Detect which cell encompasses the target text, then output its [x, y] center coordinate. 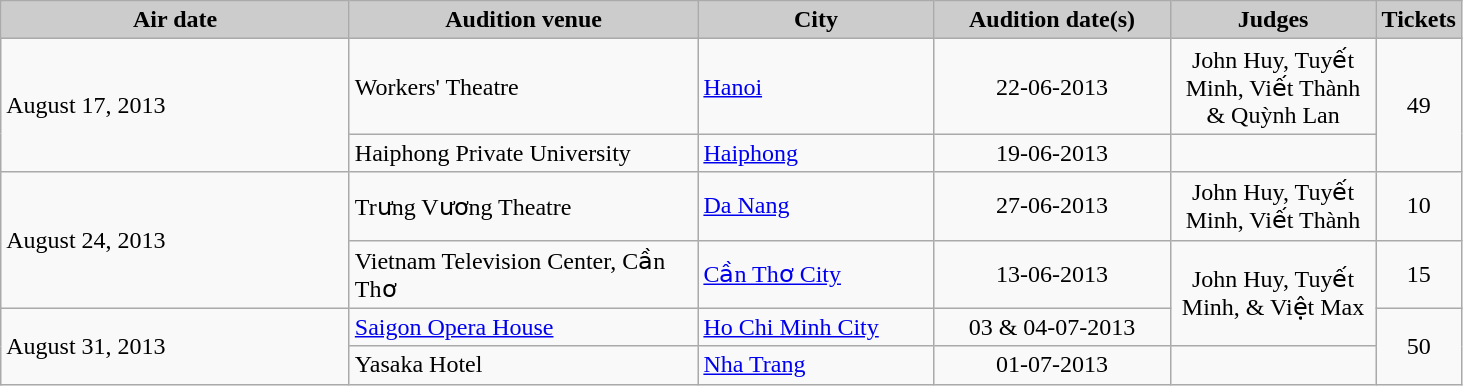
13-06-2013 [1052, 274]
19-06-2013 [1052, 153]
49 [1418, 106]
John Huy, Tuyết Minh, Viết Thành & Quỳnh Lan [1273, 86]
Trưng Vương Theatre [524, 206]
Air date [176, 20]
Haiphong Private University [524, 153]
Ho Chi Minh City [816, 327]
Audition venue [524, 20]
August 17, 2013 [176, 106]
August 31, 2013 [176, 346]
August 24, 2013 [176, 240]
Cần Thơ City [816, 274]
Haiphong [816, 153]
Judges [1273, 20]
Audition date(s) [1052, 20]
Nha Trang [816, 365]
City [816, 20]
John Huy, Tuyết Minh, Viết Thành [1273, 206]
01-07-2013 [1052, 365]
03 & 04-07-2013 [1052, 327]
22-06-2013 [1052, 86]
Tickets [1418, 20]
John Huy, Tuyết Minh, & Việt Max [1273, 293]
Saigon Opera House [524, 327]
Workers' Theatre [524, 86]
Hanoi [816, 86]
Vietnam Television Center, Cần Thơ [524, 274]
50 [1418, 346]
Da Nang [816, 206]
Yasaka Hotel [524, 365]
10 [1418, 206]
27-06-2013 [1052, 206]
15 [1418, 274]
